Determine the [X, Y] coordinate at the center of the cell enclosing the given text.  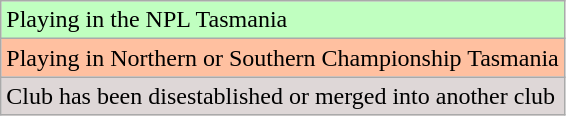
Playing in the NPL Tasmania [283, 20]
Playing in Northern or Southern Championship Tasmania [283, 58]
Club has been disestablished or merged into another club [283, 96]
